Search for the cell housing the specified text and yield its [X, Y] center coordinate. 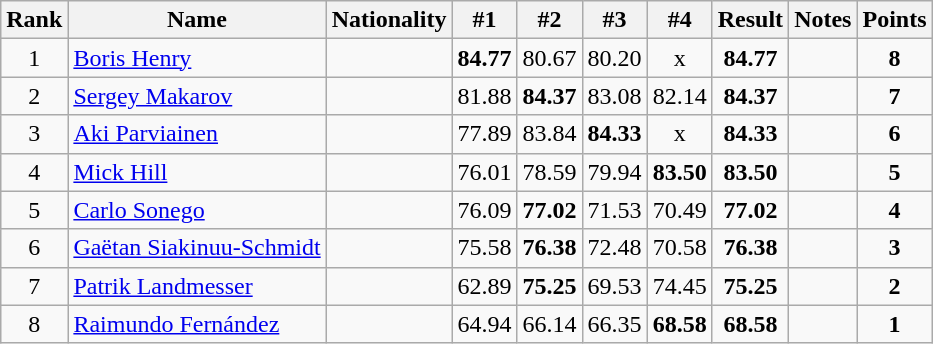
70.49 [680, 210]
66.14 [550, 324]
#4 [680, 20]
82.14 [680, 96]
Name [197, 20]
70.58 [680, 248]
Points [894, 20]
Sergey Makarov [197, 96]
Carlo Sonego [197, 210]
69.53 [614, 286]
76.01 [484, 172]
76.09 [484, 210]
83.08 [614, 96]
62.89 [484, 286]
78.59 [550, 172]
Result [750, 20]
Gaëtan Siakinuu-Schmidt [197, 248]
#3 [614, 20]
Rank [34, 20]
Patrik Landmesser [197, 286]
75.58 [484, 248]
Mick Hill [197, 172]
79.94 [614, 172]
Raimundo Fernández [197, 324]
72.48 [614, 248]
Notes [823, 20]
80.20 [614, 58]
74.45 [680, 286]
Boris Henry [197, 58]
83.84 [550, 134]
71.53 [614, 210]
Nationality [389, 20]
77.89 [484, 134]
Aki Parviainen [197, 134]
80.67 [550, 58]
#2 [550, 20]
64.94 [484, 324]
#1 [484, 20]
81.88 [484, 96]
66.35 [614, 324]
